Locate the cell with the specified text and output its [x, y] center coordinate. 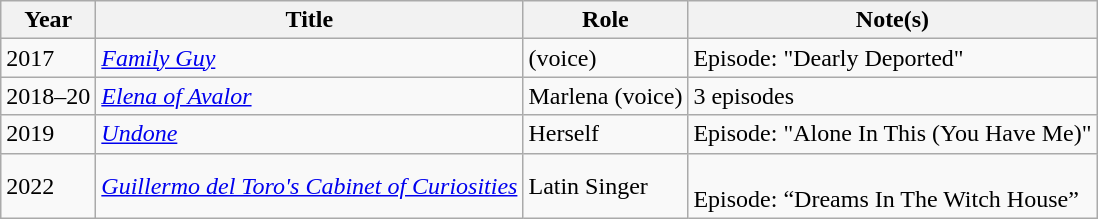
Episode: "Dearly Deported" [892, 58]
Marlena (voice) [606, 96]
Latin Singer [606, 186]
2017 [48, 58]
Episode: “Dreams In The Witch House” [892, 186]
2019 [48, 134]
Guillermo del Toro's Cabinet of Curiosities [310, 186]
Title [310, 20]
2022 [48, 186]
Year [48, 20]
Episode: "Alone In This (You Have Me)" [892, 134]
Elena of Avalor [310, 96]
Herself [606, 134]
Note(s) [892, 20]
(voice) [606, 58]
Family Guy [310, 58]
3 episodes [892, 96]
Undone [310, 134]
Role [606, 20]
2018–20 [48, 96]
